Determine the (X, Y) coordinate at the center of the cell enclosing the given text.  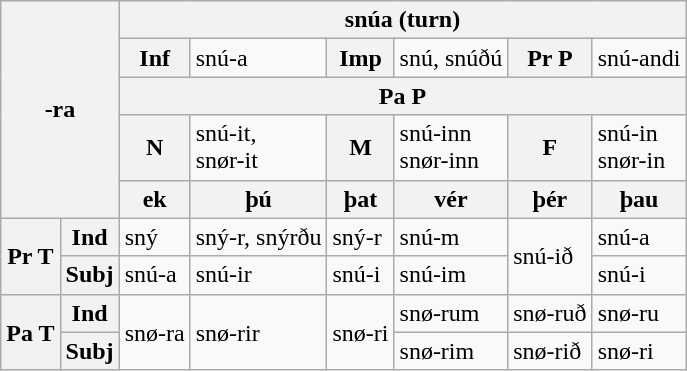
snø-rið (550, 351)
F (550, 148)
Pa T (30, 332)
vér (451, 199)
ek (154, 199)
þau (639, 199)
snú-im (451, 275)
sný-r (360, 237)
N (154, 148)
þat (360, 199)
Pr P (550, 58)
þér (550, 199)
snú, snúðú (451, 58)
Inf (154, 58)
Pa P (402, 96)
snø-ra (154, 332)
snø-rum (451, 313)
snø-ru (639, 313)
sný (154, 237)
snú-ið (550, 256)
-ra (60, 110)
Pr T (30, 256)
snú-ir (258, 275)
M (360, 148)
snúa (turn) (402, 20)
snú-inn snør-inn (451, 148)
snú-it, snør-it (258, 148)
sný-r, snýrðu (258, 237)
snú-in snør-in (639, 148)
snú-andi (639, 58)
Imp (360, 58)
snú-m (451, 237)
snø-rir (258, 332)
snø-ruð (550, 313)
þú (258, 199)
snø-rim (451, 351)
